From the cell containing the given text, extract its center point as [X, Y] coordinate. 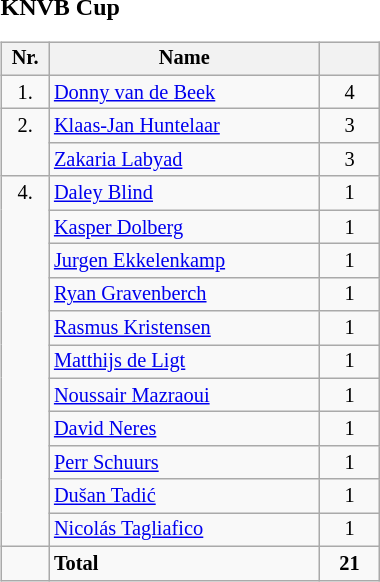
Perr Schuurs [184, 463]
Donny van de Beek [184, 92]
Nr. [25, 59]
Nicolás Tagliafico [184, 530]
Klaas-Jan Huntelaar [184, 126]
Zakaria Labyad [184, 160]
1. [25, 92]
4. [25, 361]
4 [350, 92]
Name [184, 59]
Noussair Mazraoui [184, 395]
21 [350, 563]
Total [184, 563]
Daley Blind [184, 193]
2. [25, 142]
Dušan Tadić [184, 496]
David Neres [184, 429]
Kasper Dolberg [184, 227]
Jurgen Ekkelenkamp [184, 261]
Ryan Gravenberch [184, 294]
Matthijs de Ligt [184, 362]
Rasmus Kristensen [184, 328]
